Pinpoint the cell where the given text exists, returning its [X, Y] midpoint coordinate. 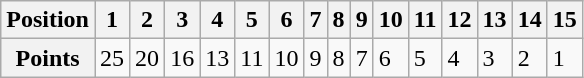
12 [460, 20]
14 [530, 20]
Points [48, 58]
Position [48, 20]
15 [564, 20]
20 [148, 58]
25 [112, 58]
16 [182, 58]
